Determine the [X, Y] coordinate at the center of the cell enclosing the given text.  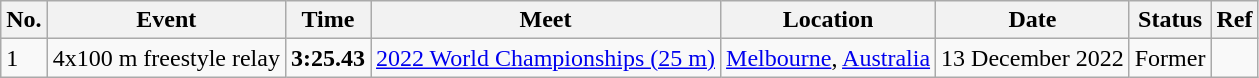
Time [328, 20]
Event [166, 20]
1 [24, 58]
Ref [1234, 20]
4x100 m freestyle relay [166, 58]
Location [828, 20]
Former [1170, 58]
Meet [546, 20]
Date [1033, 20]
No. [24, 20]
Status [1170, 20]
3:25.43 [328, 58]
Melbourne, Australia [828, 58]
13 December 2022 [1033, 58]
2022 World Championships (25 m) [546, 58]
